Identify which cell holds the provided text, then report its (X, Y) central coordinate. 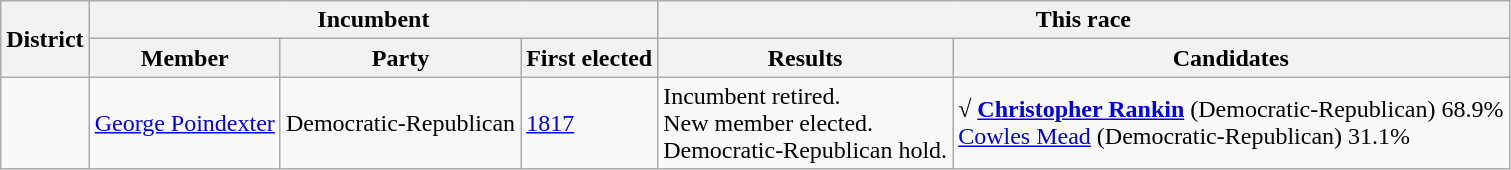
This race (1084, 20)
Results (806, 58)
Incumbent retired.New member elected.Democratic-Republican hold. (806, 123)
Member (184, 58)
Party (400, 58)
First elected (590, 58)
Democratic-Republican (400, 123)
Incumbent (374, 20)
George Poindexter (184, 123)
Candidates (1231, 58)
District (45, 39)
√ Christopher Rankin (Democratic-Republican) 68.9%Cowles Mead (Democratic-Republican) 31.1% (1231, 123)
1817 (590, 123)
